Search for the cell housing the specified text and yield its [x, y] center coordinate. 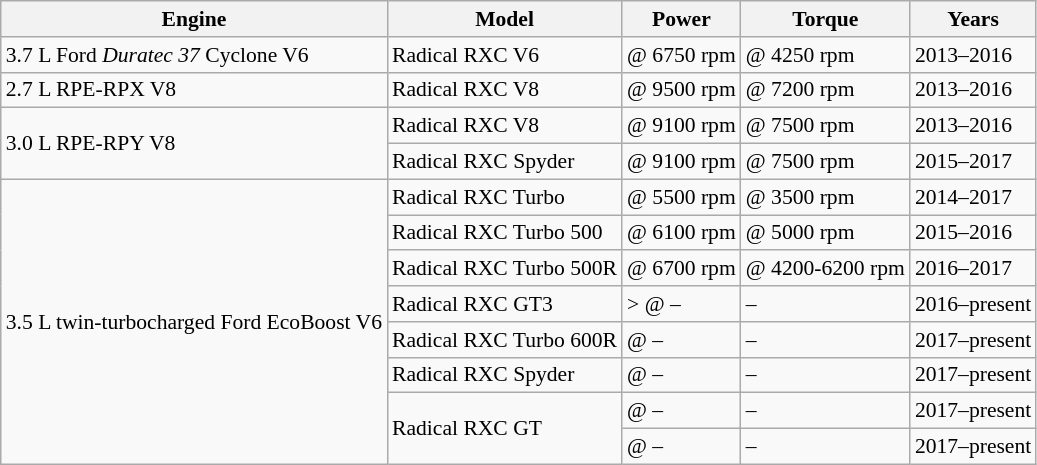
@ 3500 rpm [826, 197]
Years [973, 19]
@ 5000 rpm [826, 233]
@ 4200-6200 rpm [826, 269]
2015–2016 [973, 233]
Radical RXC Turbo 500 [504, 233]
Engine [194, 19]
Torque [826, 19]
@ 4250 rpm [826, 55]
@ 7200 rpm [826, 90]
3.0 L RPE-RPY V8 [194, 144]
3.5 L twin-turbocharged Ford EcoBoost V6 [194, 322]
2014–2017 [973, 197]
@ 6750 rpm [682, 55]
Model [504, 19]
Radical RXC V6 [504, 55]
@ 6700 rpm [682, 269]
Radical RXC Turbo 600R [504, 340]
2016–2017 [973, 269]
Radical RXC GT3 [504, 304]
Radical RXC GT [504, 428]
@ 5500 rpm [682, 197]
3.7 L Ford Duratec 37 Cyclone V6 [194, 55]
Power [682, 19]
@ 9500 rpm [682, 90]
@ 6100 rpm [682, 233]
Radical RXC Turbo [504, 197]
2.7 L RPE-RPX V8 [194, 90]
2015–2017 [973, 162]
> @ – [682, 304]
Radical RXC Turbo 500R [504, 269]
2016–present [973, 304]
